Provide the (x, y) coordinate of the cell's center where the given text is located.  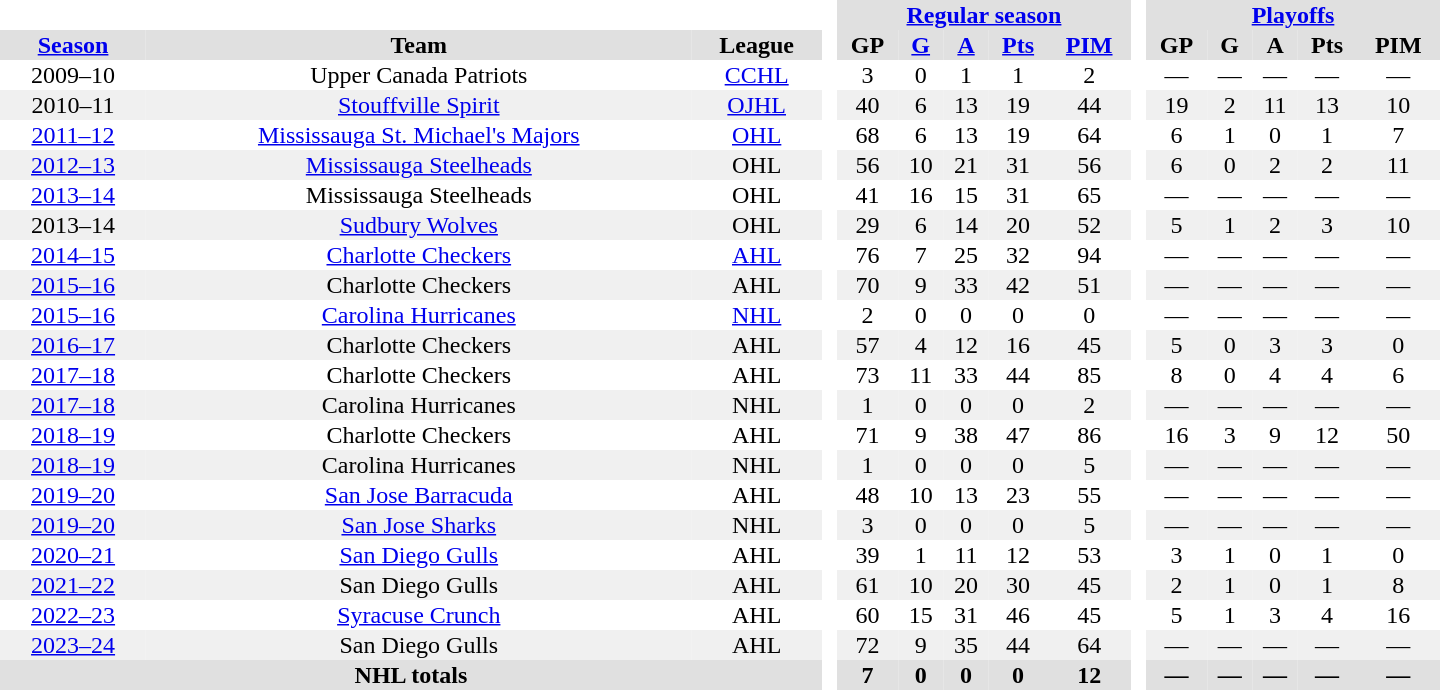
Syracuse Crunch (418, 615)
Playoffs (1293, 15)
Regular season (984, 15)
2012–13 (73, 165)
Upper Canada Patriots (418, 75)
71 (868, 435)
2022–23 (73, 615)
29 (868, 225)
46 (1018, 615)
38 (966, 435)
39 (868, 555)
2009–10 (73, 75)
Sudbury Wolves (418, 225)
72 (868, 645)
85 (1088, 375)
25 (966, 255)
47 (1018, 435)
94 (1088, 255)
CCHL (756, 75)
68 (868, 135)
42 (1018, 285)
65 (1088, 195)
San Jose Sharks (418, 525)
2014–15 (73, 255)
2021–22 (73, 585)
61 (868, 585)
NHL totals (411, 675)
Stouffville Spirit (418, 105)
2010–11 (73, 105)
73 (868, 375)
35 (966, 645)
23 (1018, 495)
2011–12 (73, 135)
55 (1088, 495)
76 (868, 255)
86 (1088, 435)
48 (868, 495)
53 (1088, 555)
OJHL (756, 105)
2016–17 (73, 345)
21 (966, 165)
14 (966, 225)
30 (1018, 585)
League (756, 45)
40 (868, 105)
2023–24 (73, 645)
57 (868, 345)
2020–21 (73, 555)
San Jose Barracuda (418, 495)
50 (1398, 435)
Team (418, 45)
Mississauga St. Michael's Majors (418, 135)
52 (1088, 225)
60 (868, 615)
51 (1088, 285)
Season (73, 45)
32 (1018, 255)
41 (868, 195)
70 (868, 285)
